Output the [x, y] coordinate of the center of the cell containing the given text.  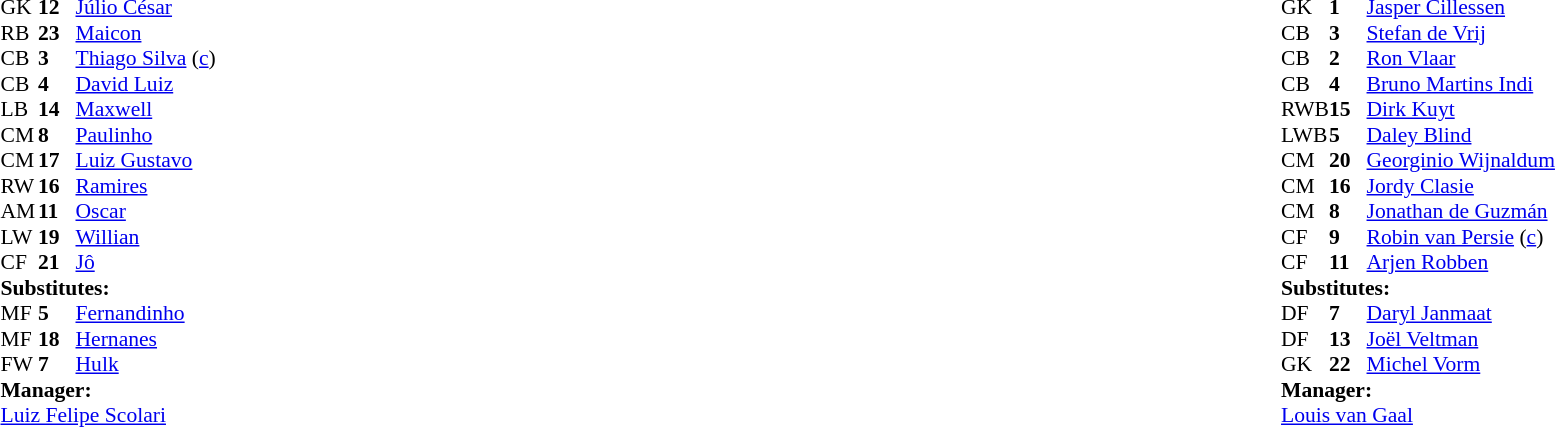
Arjen Robben [1461, 263]
Maxwell [146, 109]
LB [19, 109]
2 [1348, 59]
FW [19, 365]
15 [1348, 109]
Stefan de Vrij [1461, 33]
17 [57, 161]
Ron Vlaar [1461, 59]
Paulinho [146, 135]
AM [19, 211]
Daryl Janmaat [1461, 313]
13 [1348, 339]
Hernanes [146, 339]
LWB [1305, 135]
18 [57, 339]
Willian [146, 237]
19 [57, 237]
Daley Blind [1461, 135]
22 [1348, 365]
Michel Vorm [1461, 365]
LW [19, 237]
14 [57, 109]
Ramires [146, 186]
Georginio Wijnaldum [1461, 161]
Thiago Silva (c) [146, 59]
Jordy Clasie [1461, 186]
9 [1348, 237]
RW [19, 186]
Luiz Gustavo [146, 161]
Jô [146, 263]
RWB [1305, 109]
RB [19, 33]
20 [1348, 161]
Oscar [146, 211]
Fernandinho [146, 313]
23 [57, 33]
Bruno Martins Indi [1461, 84]
GK [1305, 365]
Dirk Kuyt [1461, 109]
Maicon [146, 33]
Jonathan de Guzmán [1461, 211]
Hulk [146, 365]
21 [57, 263]
Robin van Persie (c) [1461, 237]
David Luiz [146, 84]
Joël Veltman [1461, 339]
